Output the [X, Y] coordinate of the center of the cell containing the given text.  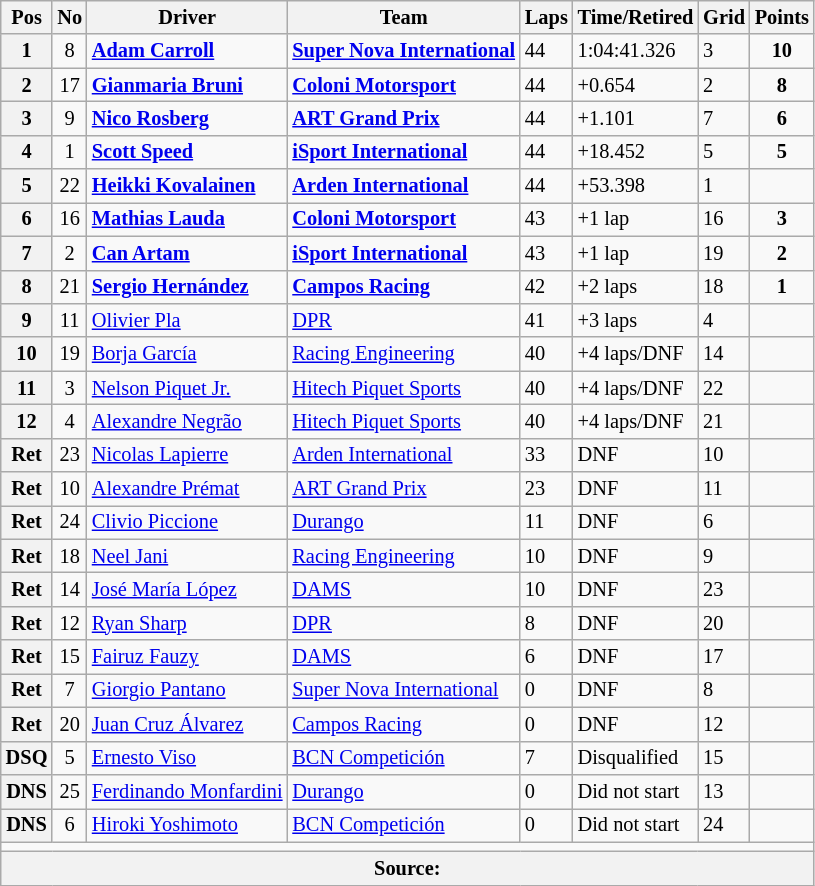
Giorgio Pantano [188, 690]
Grid [724, 17]
+2 laps [636, 287]
Can Artam [188, 253]
Alexandre Prémat [188, 489]
1:04:41.326 [636, 51]
+53.398 [636, 186]
No [70, 17]
+0.654 [636, 85]
Laps [546, 17]
Gianmaria Bruni [188, 85]
Ryan Sharp [188, 623]
Sergio Hernández [188, 287]
Source: [408, 868]
+3 laps [636, 320]
+18.452 [636, 152]
Nico Rosberg [188, 118]
25 [70, 791]
Alexandre Negrão [188, 421]
DSQ [27, 758]
José María López [188, 589]
Ernesto Viso [188, 758]
Points [782, 17]
Pos [27, 17]
Nicolas Lapierre [188, 455]
Heikki Kovalainen [188, 186]
Olivier Pla [188, 320]
Borja García [188, 354]
Disqualified [636, 758]
Team [403, 17]
Juan Cruz Álvarez [188, 724]
41 [546, 320]
Ferdinando Monfardini [188, 791]
Neel Jani [188, 556]
Driver [188, 17]
42 [546, 287]
+1.101 [636, 118]
Clivio Piccione [188, 522]
33 [546, 455]
Hiroki Yoshimoto [188, 825]
Adam Carroll [188, 51]
Mathias Lauda [188, 219]
13 [724, 791]
Nelson Piquet Jr. [188, 388]
Time/Retired [636, 17]
Fairuz Fauzy [188, 657]
Scott Speed [188, 152]
